Pinpoint the cell where the given text exists, returning its [x, y] midpoint coordinate. 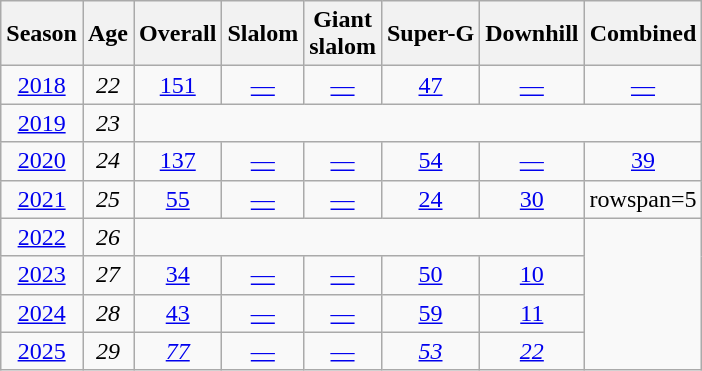
Combined [643, 34]
54 [430, 161]
55 [178, 199]
34 [178, 275]
Super-G [430, 34]
2019 [42, 123]
rowspan=5 [643, 199]
25 [108, 199]
Giantslalom [343, 34]
10 [532, 275]
28 [108, 313]
47 [430, 85]
43 [178, 313]
2020 [42, 161]
27 [108, 275]
2023 [42, 275]
2022 [42, 237]
2025 [42, 351]
2024 [42, 313]
59 [430, 313]
26 [108, 237]
Downhill [532, 34]
30 [532, 199]
151 [178, 85]
Slalom [263, 34]
39 [643, 161]
23 [108, 123]
50 [430, 275]
53 [430, 351]
29 [108, 351]
2018 [42, 85]
2021 [42, 199]
137 [178, 161]
Overall [178, 34]
Age [108, 34]
11 [532, 313]
77 [178, 351]
Season [42, 34]
